Return the (X, Y) coordinate for the center point of the cell that contains the specified text.  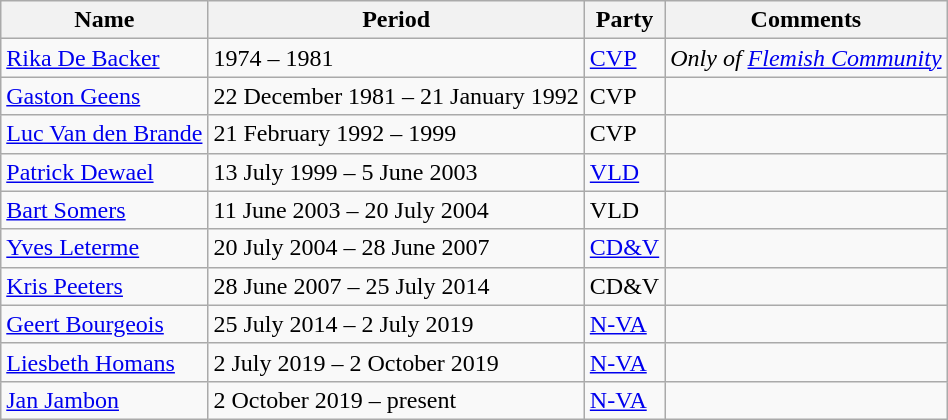
Geert Bourgeois (104, 324)
Luc Van den Brande (104, 134)
Only of Flemish Community (806, 58)
Yves Leterme (104, 248)
28 June 2007 – 25 July 2014 (396, 286)
25 July 2014 – 2 July 2019 (396, 324)
Comments (806, 20)
Liesbeth Homans (104, 362)
2 October 2019 – present (396, 400)
Bart Somers (104, 210)
22 December 1981 – 21 January 1992 (396, 96)
Jan Jambon (104, 400)
Party (624, 20)
1974 – 1981 (396, 58)
2 July 2019 – 2 October 2019 (396, 362)
Name (104, 20)
Gaston Geens (104, 96)
Kris Peeters (104, 286)
Patrick Dewael (104, 172)
Rika De Backer (104, 58)
21 February 1992 – 1999 (396, 134)
11 June 2003 – 20 July 2004 (396, 210)
20 July 2004 – 28 June 2007 (396, 248)
13 July 1999 – 5 June 2003 (396, 172)
Period (396, 20)
